Find where the given text appears and provide that cell's center as (x, y) coordinate. 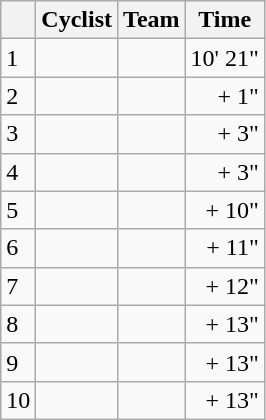
10 (18, 400)
8 (18, 324)
+ 12" (224, 286)
3 (18, 134)
4 (18, 172)
Team (152, 20)
5 (18, 210)
7 (18, 286)
2 (18, 96)
+ 1" (224, 96)
10' 21" (224, 58)
Time (224, 20)
+ 11" (224, 248)
1 (18, 58)
Cyclist (77, 20)
6 (18, 248)
+ 10" (224, 210)
9 (18, 362)
